Determine the [x, y] coordinate at the center of the cell enclosing the given text.  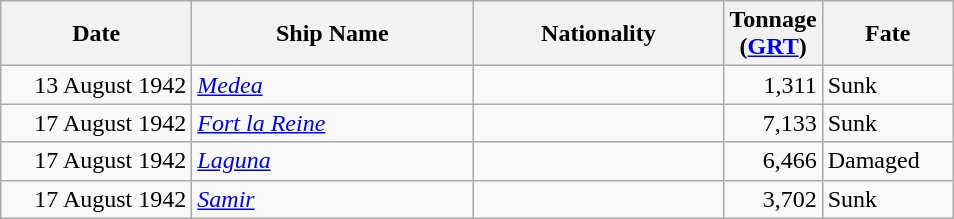
Laguna [332, 161]
3,702 [773, 199]
7,133 [773, 123]
Date [96, 34]
Medea [332, 85]
6,466 [773, 161]
Fort la Reine [332, 123]
Tonnage(GRT) [773, 34]
Fate [888, 34]
13 August 1942 [96, 85]
1,311 [773, 85]
Damaged [888, 161]
Ship Name [332, 34]
Nationality [598, 34]
Samir [332, 199]
